From the cell containing the given text, extract its center point as [x, y] coordinate. 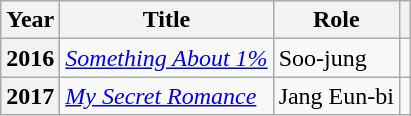
Role [336, 20]
2017 [30, 96]
Jang Eun-bi [336, 96]
Title [166, 20]
Soo-jung [336, 58]
Something About 1% [166, 58]
2016 [30, 58]
My Secret Romance [166, 96]
Year [30, 20]
